Pinpoint the cell where the given text exists, returning its (X, Y) midpoint coordinate. 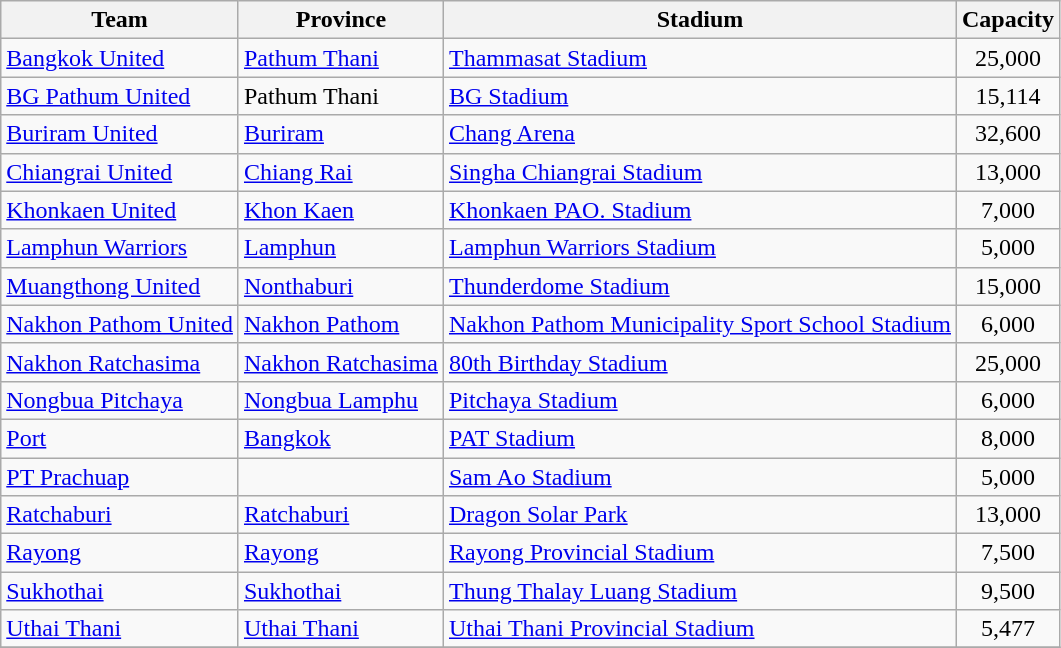
Capacity (1008, 20)
Nonthaburi (340, 286)
Muangthong United (120, 286)
Dragon Solar Park (700, 515)
Uthai Thani Provincial Stadium (700, 629)
Chiangrai United (120, 172)
Bangkok United (120, 58)
Nongbua Lamphu (340, 400)
Khonkaen PAO. Stadium (700, 210)
Nakhon Pathom (340, 324)
Thung Thalay Luang Stadium (700, 591)
Buriram United (120, 134)
Team (120, 20)
8,000 (1008, 438)
Khon Kaen (340, 210)
PT Prachuap (120, 477)
Province (340, 20)
Chang Arena (700, 134)
Bangkok (340, 438)
Chiang Rai (340, 172)
Rayong Provincial Stadium (700, 553)
BG Pathum United (120, 96)
Thunderdome Stadium (700, 286)
Thammasat Stadium (700, 58)
Sam Ao Stadium (700, 477)
80th Birthday Stadium (700, 362)
7,500 (1008, 553)
5,477 (1008, 629)
9,500 (1008, 591)
Nakhon Pathom United (120, 324)
Nakhon Pathom Municipality Sport School Stadium (700, 324)
Singha Chiangrai Stadium (700, 172)
BG Stadium (700, 96)
Stadium (700, 20)
32,600 (1008, 134)
Port (120, 438)
Lamphun Warriors (120, 248)
15,000 (1008, 286)
Pitchaya Stadium (700, 400)
15,114 (1008, 96)
Khonkaen United (120, 210)
7,000 (1008, 210)
Lamphun Warriors Stadium (700, 248)
Lamphun (340, 248)
Buriram (340, 134)
PAT Stadium (700, 438)
Nongbua Pitchaya (120, 400)
